Extract the [x, y] coordinate from the center of the cell holding the provided text.  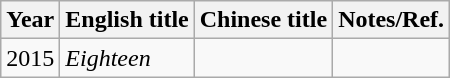
Chinese title [263, 20]
Notes/Ref. [392, 20]
2015 [30, 58]
English title [127, 20]
Year [30, 20]
Eighteen [127, 58]
